Locate the cell with the specified text and output its [X, Y] center coordinate. 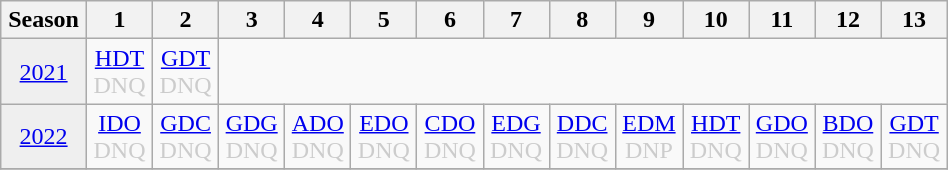
EDODNQ [384, 136]
8 [582, 20]
7 [516, 20]
EDMDNP [649, 136]
10 [716, 20]
ADODNQ [318, 136]
GDODNQ [782, 136]
4 [318, 20]
GDCDNQ [186, 136]
2 [186, 20]
EDGDNQ [516, 136]
13 [914, 20]
BDODNQ [848, 136]
9 [649, 20]
2021 [44, 72]
2022 [44, 136]
IDODNQ [119, 136]
CDODNQ [450, 136]
11 [782, 20]
GDGDNQ [252, 136]
DDCDNQ [582, 136]
Season [44, 20]
6 [450, 20]
3 [252, 20]
5 [384, 20]
1 [119, 20]
12 [848, 20]
